Capture the cell that displays the provided text and extract its (x, y) central coordinate. 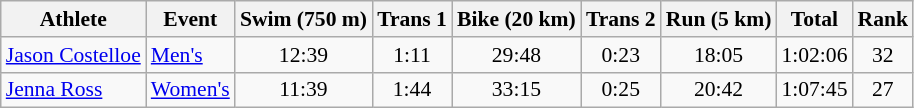
29:48 (516, 55)
Jason Costelloe (74, 55)
Bike (20 km) (516, 19)
Event (190, 19)
1:07:45 (814, 90)
18:05 (719, 55)
0:23 (621, 55)
Trans 2 (621, 19)
20:42 (719, 90)
Trans 1 (412, 19)
1:02:06 (814, 55)
0:25 (621, 90)
Jenna Ross (74, 90)
Women's (190, 90)
Athlete (74, 19)
Rank (884, 19)
27 (884, 90)
32 (884, 55)
Total (814, 19)
11:39 (304, 90)
Men's (190, 55)
1:44 (412, 90)
12:39 (304, 55)
1:11 (412, 55)
33:15 (516, 90)
Run (5 km) (719, 19)
Swim (750 m) (304, 19)
